Capture the cell that displays the provided text and extract its [X, Y] central coordinate. 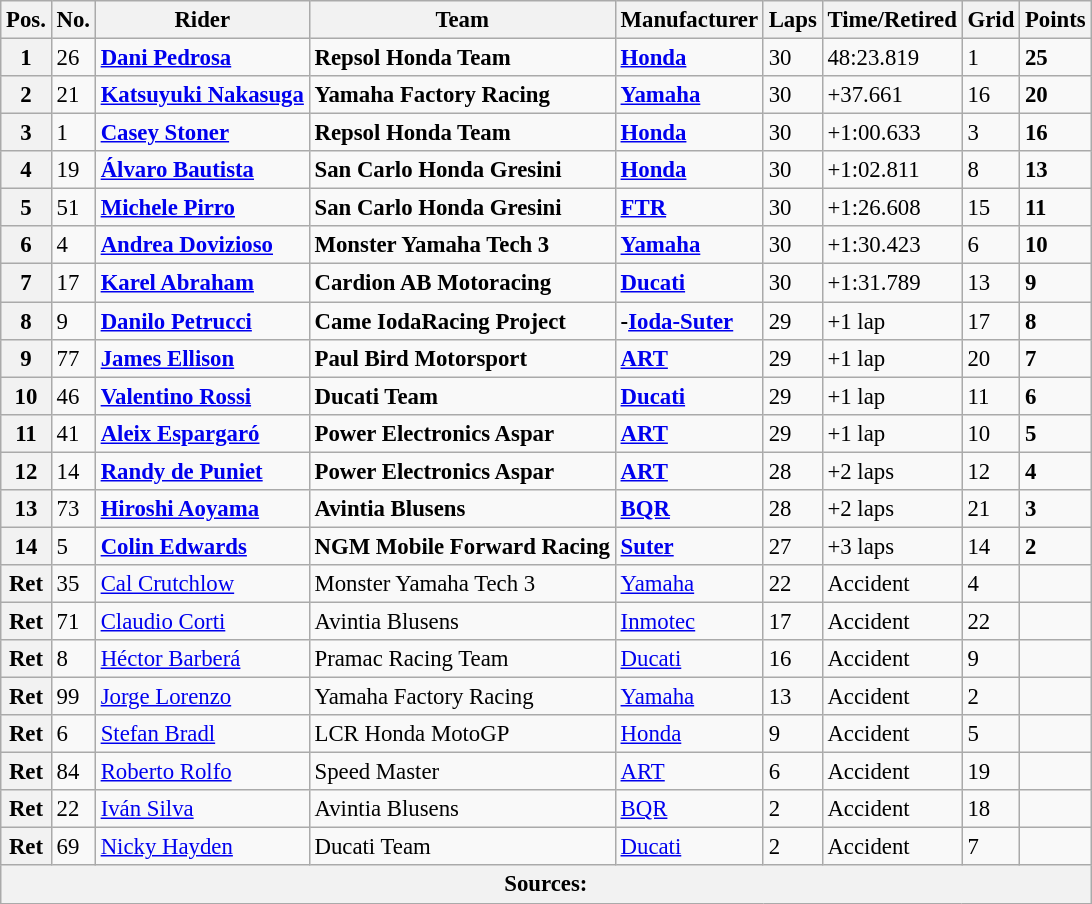
+1:26.608 [892, 208]
Suter [689, 546]
Time/Retired [892, 20]
Grid [990, 20]
27 [792, 546]
Karel Abraham [202, 283]
Cardion AB Motoracing [462, 283]
LCR Honda MotoGP [462, 734]
15 [990, 208]
46 [73, 396]
71 [73, 621]
18 [990, 809]
Randy de Puniet [202, 471]
James Ellison [202, 358]
Came IodaRacing Project [462, 321]
Points [1056, 20]
Inmotec [689, 621]
Stefan Bradl [202, 734]
Aleix Espargaró [202, 433]
84 [73, 772]
+1:00.633 [892, 133]
Cal Crutchlow [202, 584]
Andrea Dovizioso [202, 245]
Sources: [546, 885]
Iván Silva [202, 809]
Laps [792, 20]
77 [73, 358]
+1:30.423 [892, 245]
99 [73, 697]
-Ioda-Suter [689, 321]
Team [462, 20]
Claudio Corti [202, 621]
Rider [202, 20]
69 [73, 847]
51 [73, 208]
No. [73, 20]
41 [73, 433]
Álvaro Bautista [202, 170]
Speed Master [462, 772]
Danilo Petrucci [202, 321]
25 [1056, 58]
73 [73, 509]
+37.661 [892, 95]
Casey Stoner [202, 133]
+1:02.811 [892, 170]
48:23.819 [892, 58]
Jorge Lorenzo [202, 697]
+1:31.789 [892, 283]
Pramac Racing Team [462, 659]
Nicky Hayden [202, 847]
26 [73, 58]
Valentino Rossi [202, 396]
Paul Bird Motorsport [462, 358]
35 [73, 584]
NGM Mobile Forward Racing [462, 546]
Hiroshi Aoyama [202, 509]
Manufacturer [689, 20]
Pos. [26, 20]
Colin Edwards [202, 546]
Michele Pirro [202, 208]
Roberto Rolfo [202, 772]
Katsuyuki Nakasuga [202, 95]
Dani Pedrosa [202, 58]
+3 laps [892, 546]
FTR [689, 208]
Héctor Barberá [202, 659]
